Extract the [x, y] coordinate from the center of the cell holding the provided text.  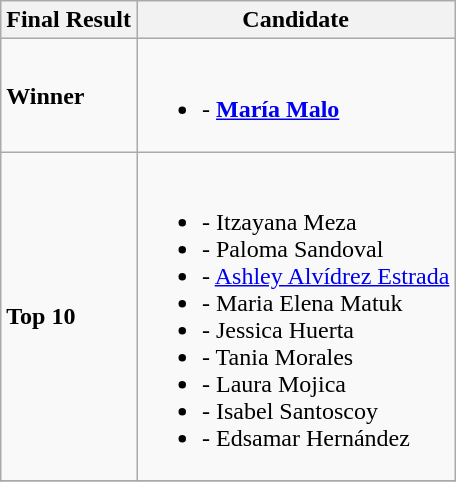
Candidate [295, 20]
Winner [69, 96]
Final Result [69, 20]
Top 10 [69, 316]
- María Malo [295, 96]
